Return (x, y) of the center of cell containing provided text 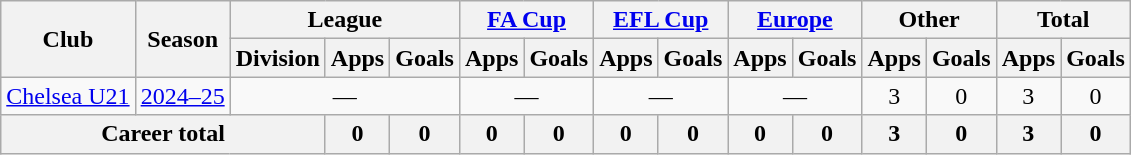
Club (68, 39)
League (344, 20)
Division (278, 58)
EFL Cup (661, 20)
Season (182, 39)
Career total (164, 134)
Total (1063, 20)
FA Cup (526, 20)
Europe (795, 20)
Chelsea U21 (68, 96)
Other (929, 20)
2024–25 (182, 96)
